Determine the [x, y] coordinate at the center of the cell enclosing the given text.  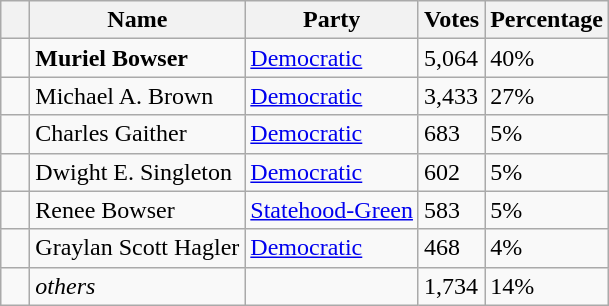
Party [332, 20]
Renee Bowser [138, 210]
40% [547, 58]
27% [547, 96]
602 [451, 172]
3,433 [451, 96]
468 [451, 248]
14% [547, 286]
Name [138, 20]
Muriel Bowser [138, 58]
Michael A. Brown [138, 96]
5,064 [451, 58]
Dwight E. Singleton [138, 172]
683 [451, 134]
1,734 [451, 286]
Graylan Scott Hagler [138, 248]
Percentage [547, 20]
4% [547, 248]
Votes [451, 20]
Statehood-Green [332, 210]
Charles Gaither [138, 134]
others [138, 286]
583 [451, 210]
